Detect which cell encompasses the target text, then output its (x, y) center coordinate. 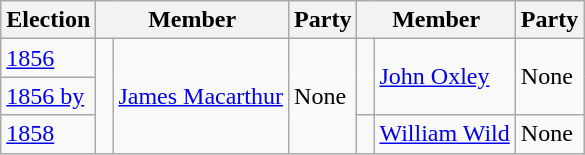
William Wild (444, 134)
James Macarthur (201, 96)
1858 (48, 134)
John Oxley (444, 77)
Election (48, 20)
1856 (48, 58)
1856 by (48, 96)
